Pinpoint the cell where the given text exists, returning its (X, Y) midpoint coordinate. 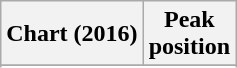
Peak position (189, 34)
Chart (2016) (72, 34)
